Scan for the cell matching the given text and deliver its (X, Y) coordinate at center. 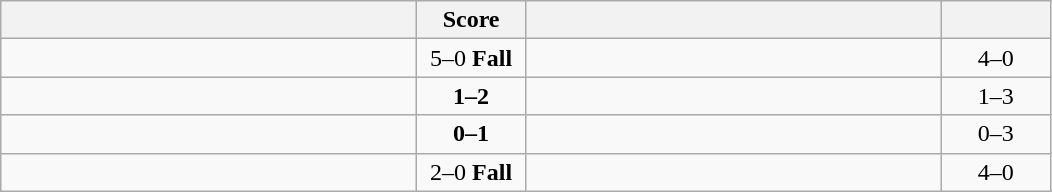
1–3 (996, 96)
0–3 (996, 134)
2–0 Fall (472, 172)
Score (472, 20)
0–1 (472, 134)
1–2 (472, 96)
5–0 Fall (472, 58)
